Find where the given text appears and provide that cell's center as (x, y) coordinate. 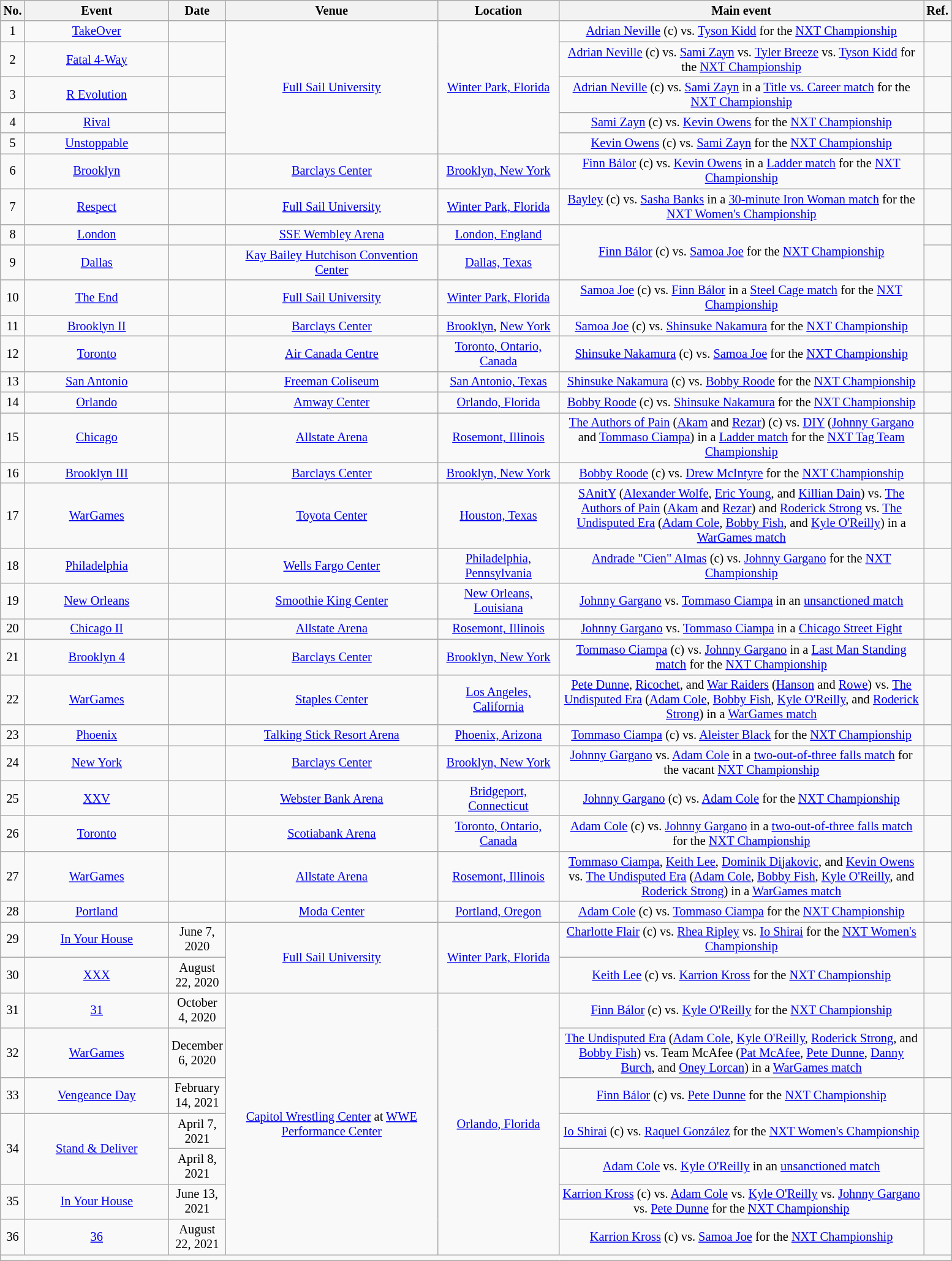
Main event (741, 10)
Io Shirai (c) vs. Raquel González for the NXT Women's Championship (741, 1131)
Portland, Oregon (499, 912)
Date (197, 10)
Bobby Roode (c) vs. Shinsuke Nakamura for the NXT Championship (741, 403)
22 (13, 700)
Keith Lee (c) vs. Karrion Kross for the NXT Championship (741, 975)
Tommaso Ciampa (c) vs. Johnny Gargano in a Last Man Standing match for the NXT Championship (741, 657)
13 (13, 382)
Philadelphia, Pennsylvania (499, 566)
11 (13, 326)
Chicago II (97, 629)
April 7, 2021 (197, 1131)
Tommaso Ciampa (c) vs. Aleister Black for the NXT Championship (741, 735)
Adrian Neville (c) vs. Sami Zayn vs. Tyler Breeze vs. Tyson Kidd for the NXT Championship (741, 59)
35 (13, 1202)
October 4, 2020 (197, 1010)
Shinsuke Nakamura (c) vs. Bobby Roode for the NXT Championship (741, 382)
4 (13, 123)
14 (13, 403)
Sami Zayn (c) vs. Kevin Owens for the NXT Championship (741, 123)
Bayley (c) vs. Sasha Banks in a 30-minute Iron Woman match for the NXT Women's Championship (741, 206)
Dallas, Texas (499, 262)
TakeOver (97, 31)
Samoa Joe (c) vs. Shinsuke Nakamura for the NXT Championship (741, 326)
San Antonio, Texas (499, 382)
Finn Bálor (c) vs. Samoa Joe for the NXT Championship (741, 252)
16 (13, 473)
Los Angeles, California (499, 700)
Adam Cole (c) vs. Tommaso Ciampa for the NXT Championship (741, 912)
Adrian Neville (c) vs. Tyson Kidd for the NXT Championship (741, 31)
Fatal 4-Way (97, 59)
February 14, 2021 (197, 1096)
5 (13, 143)
20 (13, 629)
Karrion Kross (c) vs. Samoa Joe for the NXT Championship (741, 1237)
SSE Wembley Arena (332, 235)
30 (13, 975)
Brooklyn III (97, 473)
XXV (97, 798)
19 (13, 601)
R Evolution (97, 94)
Stand & Deliver (97, 1148)
Capitol Wrestling Center at WWE Performance Center (332, 1124)
The Authors of Pain (Akam and Rezar) (c) vs. DIY (Johnny Gargano and Tommaso Ciampa) in a Ladder match for the NXT Tag Team Championship (741, 437)
Staples Center (332, 700)
April 8, 2021 (197, 1166)
Adam Cole vs. Kyle O'Reilly in an unsanctioned match (741, 1166)
Wells Fargo Center (332, 566)
Ref. (937, 10)
Chicago (97, 437)
7 (13, 206)
London, England (499, 235)
34 (13, 1148)
26 (13, 833)
8 (13, 235)
Scotiabank Arena (332, 833)
Bridgeport, Connecticut (499, 798)
3 (13, 94)
Respect (97, 206)
Brooklyn II (97, 326)
New York (97, 763)
Smoothie King Center (332, 601)
Venue (332, 10)
28 (13, 912)
Samoa Joe (c) vs. Finn Bálor in a Steel Cage match for the NXT Championship (741, 298)
Karrion Kross (c) vs. Adam Cole vs. Kyle O'Reilly vs. Johnny Gargano vs. Pete Dunne for the NXT Championship (741, 1202)
December 6, 2020 (197, 1053)
23 (13, 735)
Phoenix, Arizona (499, 735)
Event (97, 10)
18 (13, 566)
New Orleans, Louisiana (499, 601)
Rival (97, 123)
Charlotte Flair (c) vs. Rhea Ripley vs. Io Shirai for the NXT Women's Championship (741, 939)
Adrian Neville (c) vs. Sami Zayn in a Title vs. Career match for the NXT Championship (741, 94)
29 (13, 939)
Kevin Owens (c) vs. Sami Zayn for the NXT Championship (741, 143)
Kay Bailey Hutchison Convention Center (332, 262)
Dallas (97, 262)
Brooklyn 4 (97, 657)
15 (13, 437)
Finn Bálor (c) vs. Pete Dunne for the NXT Championship (741, 1096)
New Orleans (97, 601)
San Antonio (97, 382)
Philadelphia (97, 566)
Moda Center (332, 912)
9 (13, 262)
June 13, 2021 (197, 1202)
London (97, 235)
25 (13, 798)
Andrade "Cien" Almas (c) vs. Johnny Gargano for the NXT Championship (741, 566)
Phoenix (97, 735)
Finn Bálor (c) vs. Kevin Owens in a Ladder match for the NXT Championship (741, 171)
Orlando (97, 403)
6 (13, 171)
12 (13, 354)
2 (13, 59)
10 (13, 298)
32 (13, 1053)
27 (13, 876)
Houston, Texas (499, 515)
XXX (97, 975)
Vengeance Day (97, 1096)
August 22, 2021 (197, 1237)
Portland (97, 912)
17 (13, 515)
Shinsuke Nakamura (c) vs. Samoa Joe for the NXT Championship (741, 354)
1 (13, 31)
Freeman Coliseum (332, 382)
Brooklyn (97, 171)
June 7, 2020 (197, 939)
Talking Stick Resort Arena (332, 735)
Webster Bank Arena (332, 798)
24 (13, 763)
The End (97, 298)
Location (499, 10)
Johnny Gargano vs. Tommaso Ciampa in an unsanctioned match (741, 601)
21 (13, 657)
Amway Center (332, 403)
Toyota Center (332, 515)
August 22, 2020 (197, 975)
Bobby Roode (c) vs. Drew McIntyre for the NXT Championship (741, 473)
Johnny Gargano (c) vs. Adam Cole for the NXT Championship (741, 798)
Air Canada Centre (332, 354)
Unstoppable (97, 143)
Finn Bálor (c) vs. Kyle O'Reilly for the NXT Championship (741, 1010)
Johnny Gargano vs. Tommaso Ciampa in a Chicago Street Fight (741, 629)
Adam Cole (c) vs. Johnny Gargano in a two-out-of-three falls match for the NXT Championship (741, 833)
No. (13, 10)
33 (13, 1096)
Johnny Gargano vs. Adam Cole in a two-out-of-three falls match for the vacant NXT Championship (741, 763)
